Search for the cell housing the specified text and yield its [X, Y] center coordinate. 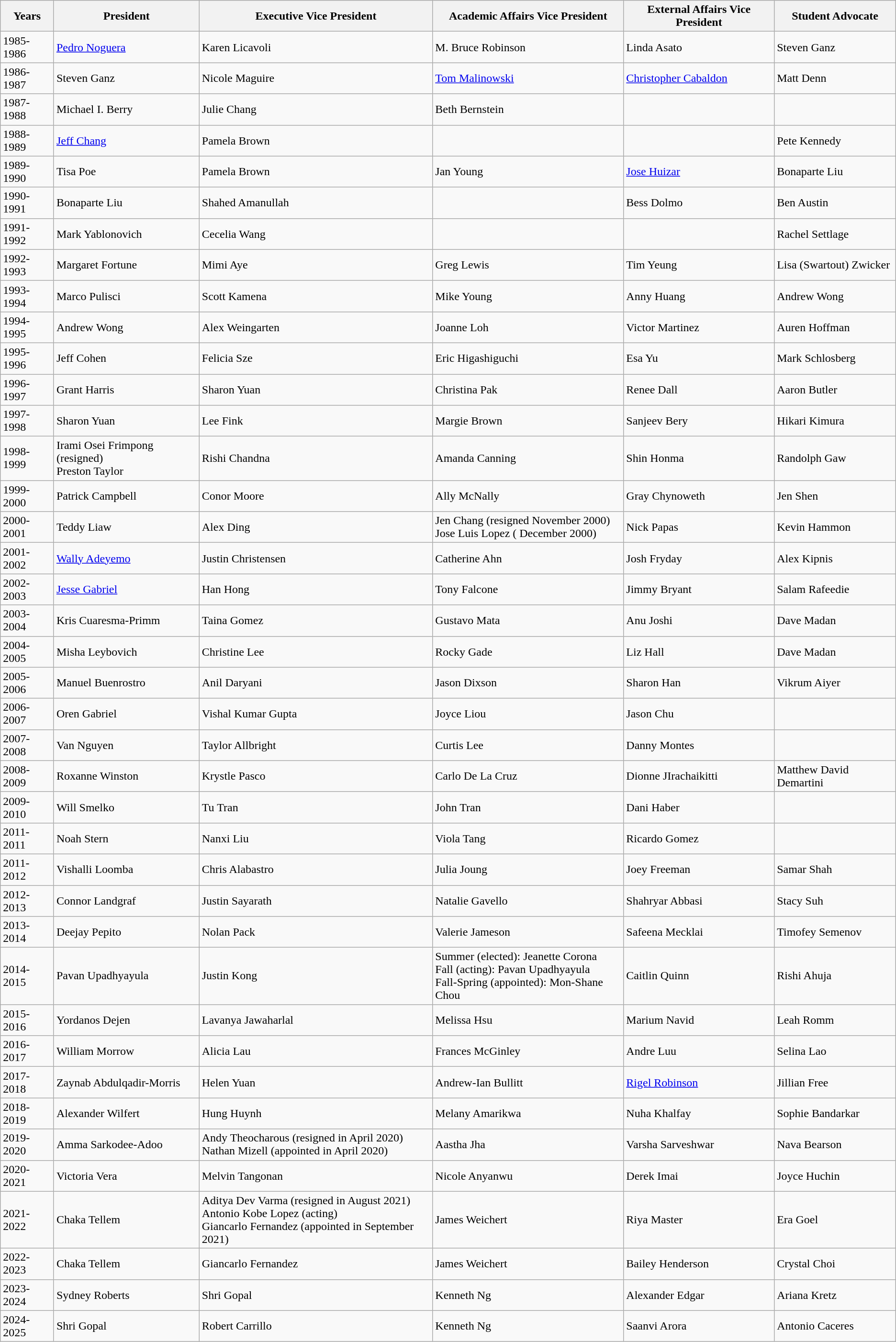
Irami Osei Frimpong (resigned)Preston Taylor [126, 459]
Helen Yuan [316, 1083]
Giancarlo Fernandez [316, 1264]
Mark Schlosberg [835, 358]
2022-2023 [27, 1264]
Sanjeev Bery [699, 421]
Tu Tran [316, 807]
Lee Fink [316, 421]
2005-2006 [27, 682]
Julie Chang [316, 109]
Jose Huizar [699, 171]
Nicole Anyanwu [528, 1175]
Andre Luu [699, 1051]
Mimi Aye [316, 265]
2009-2010 [27, 807]
Jen Chang (resigned November 2000)Jose Luis Lopez ( December 2000) [528, 527]
Years [27, 16]
Cecelia Wang [316, 234]
Matthew David Demartini [835, 776]
2011-2011 [27, 839]
Tony Falcone [528, 590]
Esa Yu [699, 358]
Taylor Allbright [316, 745]
Aaron Butler [835, 390]
Jeff Cohen [126, 358]
Summer (elected): Jeanette CoronaFall (acting): Pavan UpadhyayulaFall-Spring (appointed): Mon-Shane Chou [528, 976]
Rishi Chandna [316, 459]
Victor Martinez [699, 327]
Joanne Loh [528, 327]
Ariana Kretz [835, 1295]
Grant Harris [126, 390]
Aastha Jha [528, 1145]
Scott Kamena [316, 296]
Nanxi Liu [316, 839]
Tom Malinowski [528, 78]
Kevin Hammon [835, 527]
2007-2008 [27, 745]
Yordanos Dejen [126, 1020]
Patrick Campbell [126, 496]
2002-2003 [27, 590]
Amanda Canning [528, 459]
Connor Landgraf [126, 901]
Misha Leybovich [126, 652]
Noah Stern [126, 839]
1986-1987 [27, 78]
Andy Theocharous (resigned in April 2020) Nathan Mizell (appointed in April 2020) [316, 1145]
Lavanya Jawaharlal [316, 1020]
1998-1999 [27, 459]
Samar Shah [835, 869]
Dani Haber [699, 807]
Oren Gabriel [126, 714]
Joyce Huchin [835, 1175]
Andrew-Ian Bullitt [528, 1083]
Hikari Kimura [835, 421]
Beth Bernstein [528, 109]
Linda Asato [699, 47]
John Tran [528, 807]
M. Bruce Robinson [528, 47]
Vishal Kumar Gupta [316, 714]
2021-2022 [27, 1219]
Renee Dall [699, 390]
Curtis Lee [528, 745]
Nava Bearson [835, 1145]
President [126, 16]
2013-2014 [27, 932]
Chris Alabastro [316, 869]
Michael I. Berry [126, 109]
Mark Yablonovich [126, 234]
Nuha Khalfay [699, 1113]
Academic Affairs Vice President [528, 16]
Timofey Semenov [835, 932]
Mike Young [528, 296]
2008-2009 [27, 776]
Felicia Sze [316, 358]
Caitlin Quinn [699, 976]
Era Goel [835, 1219]
2004-2005 [27, 652]
Executive Vice President [316, 16]
Pedro Noguera [126, 47]
Nicole Maguire [316, 78]
Shahryar Abbasi [699, 901]
1991-1992 [27, 234]
Shin Honma [699, 459]
Jason Dixson [528, 682]
1999-2000 [27, 496]
Margaret Fortune [126, 265]
Zaynab Abdulqadir-Morris [126, 1083]
Teddy Liaw [126, 527]
Liz Hall [699, 652]
Tisa Poe [126, 171]
Carlo De La Cruz [528, 776]
Antonio Caceres [835, 1326]
Rigel Robinson [699, 1083]
Derek Imai [699, 1175]
External Affairs Vice President [699, 16]
Robert Carrillo [316, 1326]
Amma Sarkodee-Adoo [126, 1145]
Saanvi Arora [699, 1326]
Christine Lee [316, 652]
Joyce Liou [528, 714]
Pete Kennedy [835, 141]
Alexander Wilfert [126, 1113]
Jimmy Bryant [699, 590]
2000-2001 [27, 527]
Han Hong [316, 590]
Alex Ding [316, 527]
Pavan Upadhyayula [126, 976]
Catherine Ahn [528, 558]
Anu Joshi [699, 620]
Anil Daryani [316, 682]
2023-2024 [27, 1295]
1997-1998 [27, 421]
Eric Higashiguchi [528, 358]
Sharon Han [699, 682]
Kris Cuaresma-Primm [126, 620]
Valerie Jameson [528, 932]
1987-1988 [27, 109]
Jillian Free [835, 1083]
2019-2020 [27, 1145]
Bailey Henderson [699, 1264]
Conor Moore [316, 496]
Sydney Roberts [126, 1295]
Riya Master [699, 1219]
Christina Pak [528, 390]
Julia Joung [528, 869]
Stacy Suh [835, 901]
1992-1993 [27, 265]
Sophie Bandarkar [835, 1113]
Alex Kipnis [835, 558]
1996-1997 [27, 390]
Margie Brown [528, 421]
Safeena Mecklai [699, 932]
Vikrum Aiyer [835, 682]
2014-2015 [27, 976]
Jesse Gabriel [126, 590]
Gray Chynoweth [699, 496]
1995-1996 [27, 358]
Aditya Dev Varma (resigned in August 2021)Antonio Kobe Lopez (acting)Giancarlo Fernandez (appointed in September 2021) [316, 1219]
Salam Rafeedie [835, 590]
2003-2004 [27, 620]
Matt Denn [835, 78]
Manuel Buenrostro [126, 682]
Joey Freeman [699, 869]
Crystal Choi [835, 1264]
Dionne JIrachaikitti [699, 776]
Vishalli Loomba [126, 869]
2016-2017 [27, 1051]
Gustavo Mata [528, 620]
2006-2007 [27, 714]
Lisa (Swartout) Zwicker [835, 265]
Victoria Vera [126, 1175]
Justin Sayarath [316, 901]
2020-2021 [27, 1175]
Jen Shen [835, 496]
Alex Weingarten [316, 327]
Frances McGinley [528, 1051]
2017-2018 [27, 1083]
2001-2002 [27, 558]
Justin Christensen [316, 558]
Christopher Cabaldon [699, 78]
Tim Yeung [699, 265]
Varsha Sarveshwar [699, 1145]
1989-1990 [27, 171]
2015-2016 [27, 1020]
Student Advocate [835, 16]
2011-2012 [27, 869]
Marco Pulisci [126, 296]
Taina Gomez [316, 620]
Auren Hoffman [835, 327]
1993-1994 [27, 296]
Greg Lewis [528, 265]
Rishi Ahuja [835, 976]
Ricardo Gomez [699, 839]
Karen Licavoli [316, 47]
2012-2013 [27, 901]
Natalie Gavello [528, 901]
Will Smelko [126, 807]
William Morrow [126, 1051]
1994-1995 [27, 327]
Leah Romm [835, 1020]
Melissa Hsu [528, 1020]
Alexander Edgar [699, 1295]
2018-2019 [27, 1113]
1990-1991 [27, 203]
Shahed Amanullah [316, 203]
Roxanne Winston [126, 776]
Jeff Chang [126, 141]
Nick Papas [699, 527]
Melany Amarikwa [528, 1113]
Randolph Gaw [835, 459]
Alicia Lau [316, 1051]
Bess Dolmo [699, 203]
2024-2025 [27, 1326]
Melvin Tangonan [316, 1175]
Ben Austin [835, 203]
Selina Lao [835, 1051]
Anny Huang [699, 296]
Rachel Settlage [835, 234]
Danny Montes [699, 745]
Wally Adeyemo [126, 558]
1985-1986 [27, 47]
Marium Navid [699, 1020]
Deejay Pepito [126, 932]
Ally McNally [528, 496]
Justin Kong [316, 976]
Jan Young [528, 171]
Nolan Pack [316, 932]
Hung Huynh [316, 1113]
Van Nguyen [126, 745]
Josh Fryday [699, 558]
Jason Chu [699, 714]
Krystle Pasco [316, 776]
Rocky Gade [528, 652]
Viola Tang [528, 839]
1988-1989 [27, 141]
